Scan for the cell matching the given text and deliver its [X, Y] coordinate at center. 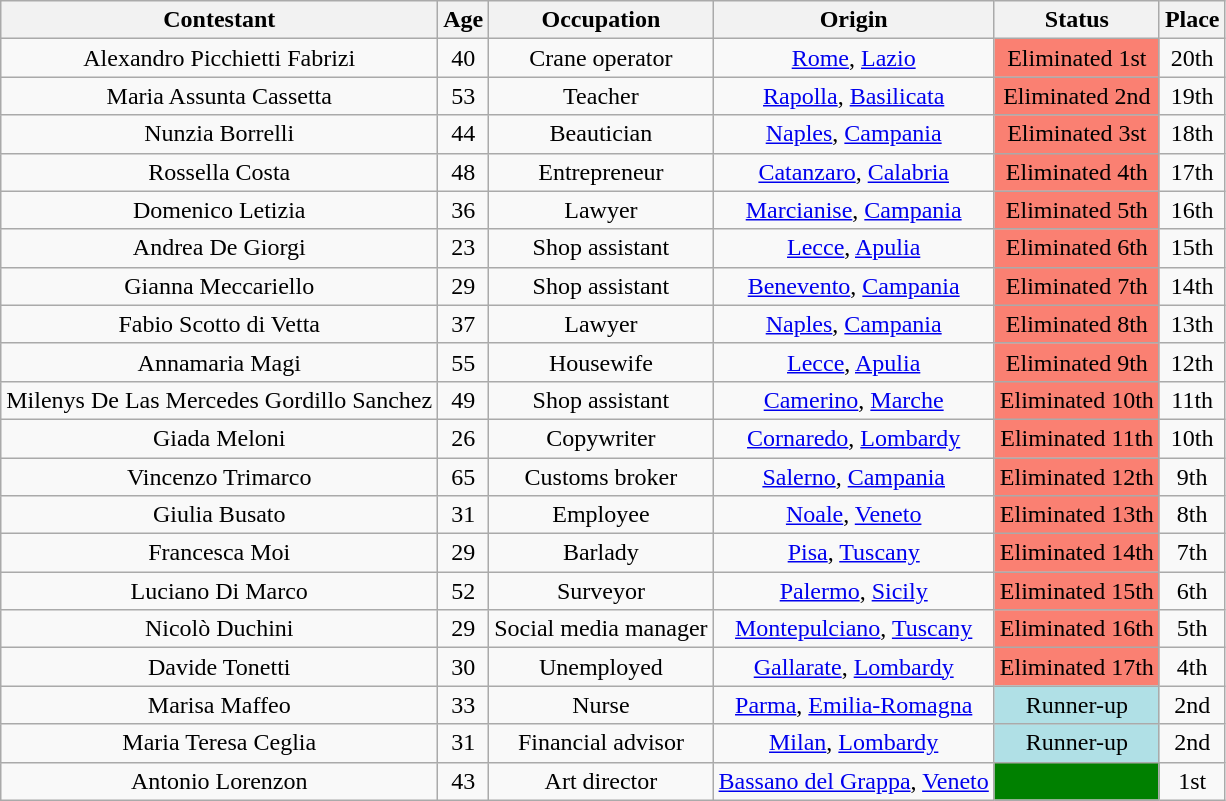
33 [464, 705]
Age [464, 20]
14th [1192, 286]
Contestant [220, 20]
Copywriter [601, 438]
Nurse [601, 705]
5th [1192, 629]
Eliminated 6th [1076, 248]
Milan, Lombardy [854, 743]
Eliminated 8th [1076, 324]
Marcianise, Campania [854, 210]
Fabio Scotto di Vetta [220, 324]
Housewife [601, 362]
Eliminated 2nd [1076, 96]
Eliminated 5th [1076, 210]
Montepulciano, Tuscany [854, 629]
Camerino, Marche [854, 400]
48 [464, 172]
20th [1192, 58]
44 [464, 134]
Eliminated 16th [1076, 629]
Barlady [601, 553]
23 [464, 248]
15th [1192, 248]
Beautician [601, 134]
Gianna Meccariello [220, 286]
Maria Teresa Ceglia [220, 743]
53 [464, 96]
Surveyor [601, 591]
Nicolò Duchini [220, 629]
26 [464, 438]
Catanzaro, Calabria [854, 172]
Pisa, Tuscany [854, 553]
Nunzia Borrelli [220, 134]
Status [1076, 20]
Eliminated 12th [1076, 477]
18th [1192, 134]
Andrea De Giorgi [220, 248]
Domenico Letizia [220, 210]
Financial advisor [601, 743]
Davide Tonetti [220, 667]
49 [464, 400]
Teacher [601, 96]
Antonio Lorenzon [220, 781]
4th [1192, 667]
1st [1192, 781]
Place [1192, 20]
Milenys De Las Mercedes Gordillo Sanchez [220, 400]
37 [464, 324]
8th [1192, 515]
Social media manager [601, 629]
Eliminated 13th [1076, 515]
55 [464, 362]
11th [1192, 400]
Annamaria Magi [220, 362]
Eliminated 11th [1076, 438]
43 [464, 781]
Luciano Di Marco [220, 591]
Alexandro Picchietti Fabrizi [220, 58]
Eliminated 10th [1076, 400]
Rome, Lazio [854, 58]
Origin [854, 20]
Eliminated 4th [1076, 172]
Francesca Moi [220, 553]
Rapolla, Basilicata [854, 96]
Cornaredo, Lombardy [854, 438]
Giada Meloni [220, 438]
Vincenzo Trimarco [220, 477]
7th [1192, 553]
12th [1192, 362]
Unemployed [601, 667]
Eliminated 17th [1076, 667]
Eliminated 3st [1076, 134]
Eliminated 9th [1076, 362]
52 [464, 591]
Crane operator [601, 58]
65 [464, 477]
Eliminated 14th [1076, 553]
Bassano del Grappa, Veneto [854, 781]
36 [464, 210]
Marisa Maffeo [220, 705]
Gallarate, Lombardy [854, 667]
Eliminated 15th [1076, 591]
30 [464, 667]
17th [1192, 172]
Rossella Costa [220, 172]
Eliminated 1st [1076, 58]
Salerno, Campania [854, 477]
Customs broker [601, 477]
Giulia Busato [220, 515]
13th [1192, 324]
6th [1192, 591]
Maria Assunta Cassetta [220, 96]
Employee [601, 515]
19th [1192, 96]
16th [1192, 210]
Art director [601, 781]
10th [1192, 438]
Entrepreneur [601, 172]
40 [464, 58]
Parma, Emilia-Romagna [854, 705]
Eliminated 7th [1076, 286]
Palermo, Sicily [854, 591]
Benevento, Campania [854, 286]
Noale, Veneto [854, 515]
Occupation [601, 20]
9th [1192, 477]
